From the cell containing the given text, extract its center point as (X, Y) coordinate. 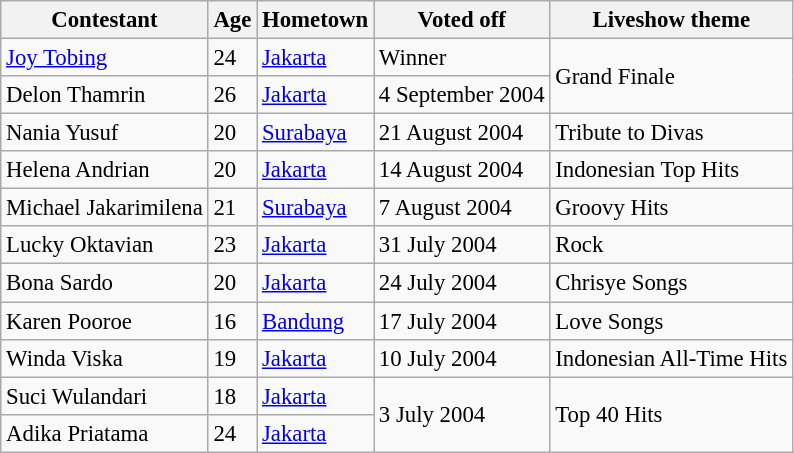
Bandung (316, 321)
23 (232, 245)
3 July 2004 (462, 414)
Delon Thamrin (104, 95)
Karen Pooroe (104, 321)
Liveshow theme (672, 20)
Indonesian Top Hits (672, 170)
Adika Priatama (104, 433)
Hometown (316, 20)
Groovy Hits (672, 208)
Age (232, 20)
10 July 2004 (462, 358)
Chrisye Songs (672, 283)
Contestant (104, 20)
24 July 2004 (462, 283)
7 August 2004 (462, 208)
Love Songs (672, 321)
Winda Viska (104, 358)
Joy Tobing (104, 58)
Top 40 Hits (672, 414)
21 August 2004 (462, 133)
21 (232, 208)
Grand Finale (672, 76)
26 (232, 95)
Winner (462, 58)
Helena Andrian (104, 170)
Nania Yusuf (104, 133)
Michael Jakarimilena (104, 208)
16 (232, 321)
Tribute to Divas (672, 133)
Indonesian All-Time Hits (672, 358)
18 (232, 396)
Suci Wulandari (104, 396)
Voted off (462, 20)
14 August 2004 (462, 170)
4 September 2004 (462, 95)
Lucky Oktavian (104, 245)
17 July 2004 (462, 321)
19 (232, 358)
Bona Sardo (104, 283)
Rock (672, 245)
31 July 2004 (462, 245)
